Detect which cell encompasses the target text, then output its (x, y) center coordinate. 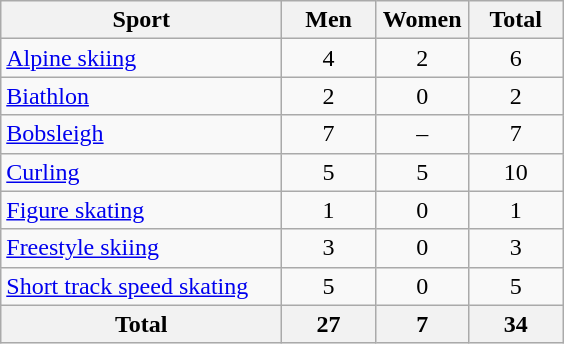
Short track speed skating (142, 286)
Freestyle skiing (142, 248)
Figure skating (142, 210)
4 (329, 58)
Biathlon (142, 96)
Sport (142, 20)
Bobsleigh (142, 134)
Alpine skiing (142, 58)
– (422, 134)
10 (516, 172)
Women (422, 20)
6 (516, 58)
Curling (142, 172)
34 (516, 324)
Men (329, 20)
27 (329, 324)
